From the cell containing the given text, extract its center point as [X, Y] coordinate. 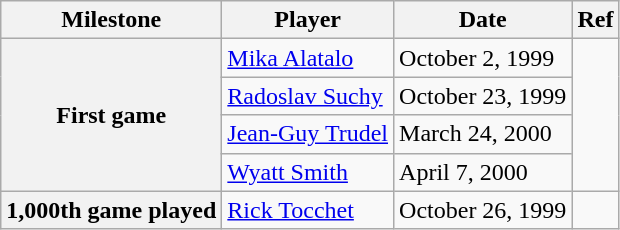
Rick Tocchet [308, 210]
Player [308, 20]
Radoslav Suchy [308, 96]
Jean-Guy Trudel [308, 134]
April 7, 2000 [483, 172]
October 23, 1999 [483, 96]
Wyatt Smith [308, 172]
Ref [596, 20]
October 26, 1999 [483, 210]
Date [483, 20]
March 24, 2000 [483, 134]
First game [112, 115]
1,000th game played [112, 210]
Milestone [112, 20]
October 2, 1999 [483, 58]
Mika Alatalo [308, 58]
